Identify which cell holds the provided text, then report its (X, Y) central coordinate. 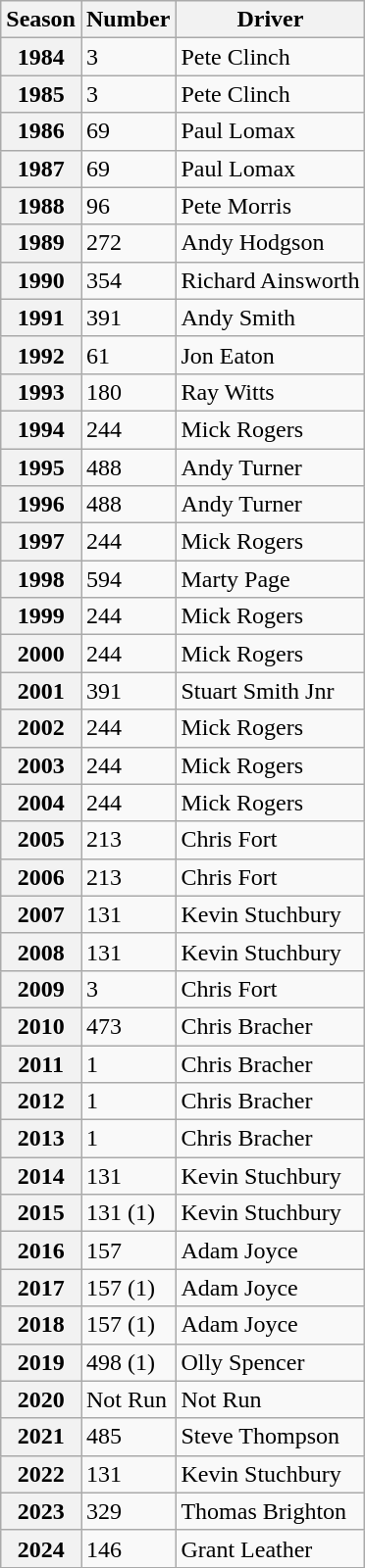
Grant Leather (271, 1548)
2010 (41, 1026)
1988 (41, 206)
1995 (41, 467)
2008 (41, 952)
2017 (41, 1288)
2009 (41, 989)
272 (128, 243)
354 (128, 280)
2005 (41, 840)
2020 (41, 1399)
1987 (41, 169)
Richard Ainsworth (271, 280)
Thomas Brighton (271, 1511)
2016 (41, 1250)
180 (128, 392)
1990 (41, 280)
96 (128, 206)
473 (128, 1026)
2024 (41, 1548)
Andy Hodgson (271, 243)
2022 (41, 1474)
Steve Thompson (271, 1437)
Andy Smith (271, 318)
Stuart Smith Jnr (271, 691)
Pete Morris (271, 206)
131 (1) (128, 1213)
146 (128, 1548)
2002 (41, 728)
2015 (41, 1213)
2013 (41, 1139)
Jon Eaton (271, 355)
1984 (41, 57)
1994 (41, 429)
485 (128, 1437)
Marty Page (271, 579)
157 (128, 1250)
2014 (41, 1176)
2000 (41, 654)
2023 (41, 1511)
2019 (41, 1362)
2007 (41, 914)
Number (128, 20)
2001 (41, 691)
1992 (41, 355)
329 (128, 1511)
Ray Witts (271, 392)
1999 (41, 616)
2012 (41, 1102)
1985 (41, 94)
1993 (41, 392)
498 (1) (128, 1362)
Driver (271, 20)
1998 (41, 579)
2011 (41, 1063)
1996 (41, 505)
1989 (41, 243)
Season (41, 20)
1991 (41, 318)
594 (128, 579)
2018 (41, 1325)
2003 (41, 765)
Olly Spencer (271, 1362)
1986 (41, 131)
2021 (41, 1437)
1997 (41, 542)
2004 (41, 803)
61 (128, 355)
2006 (41, 877)
